For the text-containing cell, return its midpoint in (x, y) coordinate format. 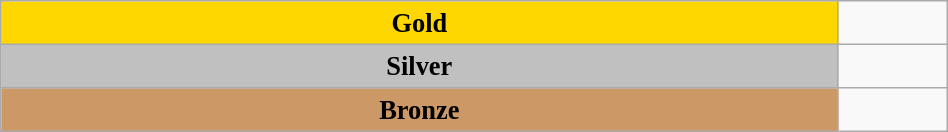
Silver (420, 66)
Gold (420, 22)
Bronze (420, 109)
